From the cell containing the given text, extract its center point as (x, y) coordinate. 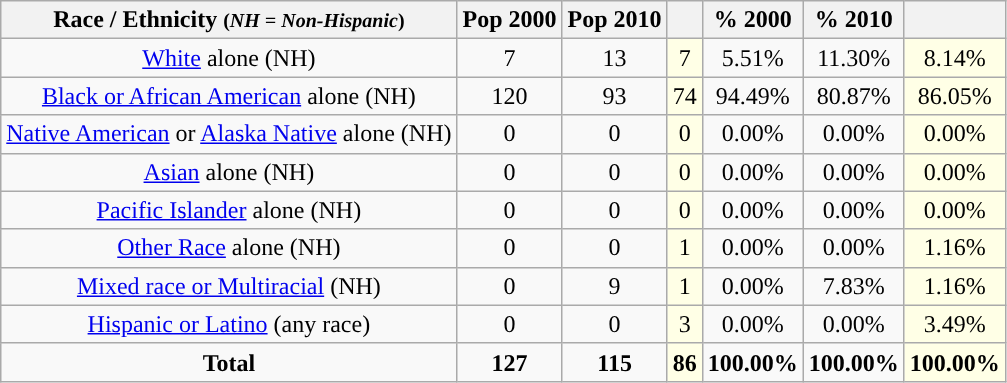
White alone (NH) (229, 58)
5.51% (752, 58)
3 (684, 324)
74 (684, 96)
3.49% (954, 324)
Pop 2010 (614, 20)
% 2000 (752, 20)
115 (614, 362)
Pop 2000 (510, 20)
11.30% (854, 58)
86.05% (954, 96)
Pacific Islander alone (NH) (229, 210)
127 (510, 362)
8.14% (954, 58)
Total (229, 362)
80.87% (854, 96)
9 (614, 286)
86 (684, 362)
Other Race alone (NH) (229, 248)
93 (614, 96)
13 (614, 58)
% 2010 (854, 20)
Hispanic or Latino (any race) (229, 324)
94.49% (752, 96)
120 (510, 96)
Black or African American alone (NH) (229, 96)
Native American or Alaska Native alone (NH) (229, 134)
Asian alone (NH) (229, 172)
Mixed race or Multiracial (NH) (229, 286)
Race / Ethnicity (NH = Non-Hispanic) (229, 20)
7.83% (854, 286)
